From the cell containing the given text, extract its center point as (x, y) coordinate. 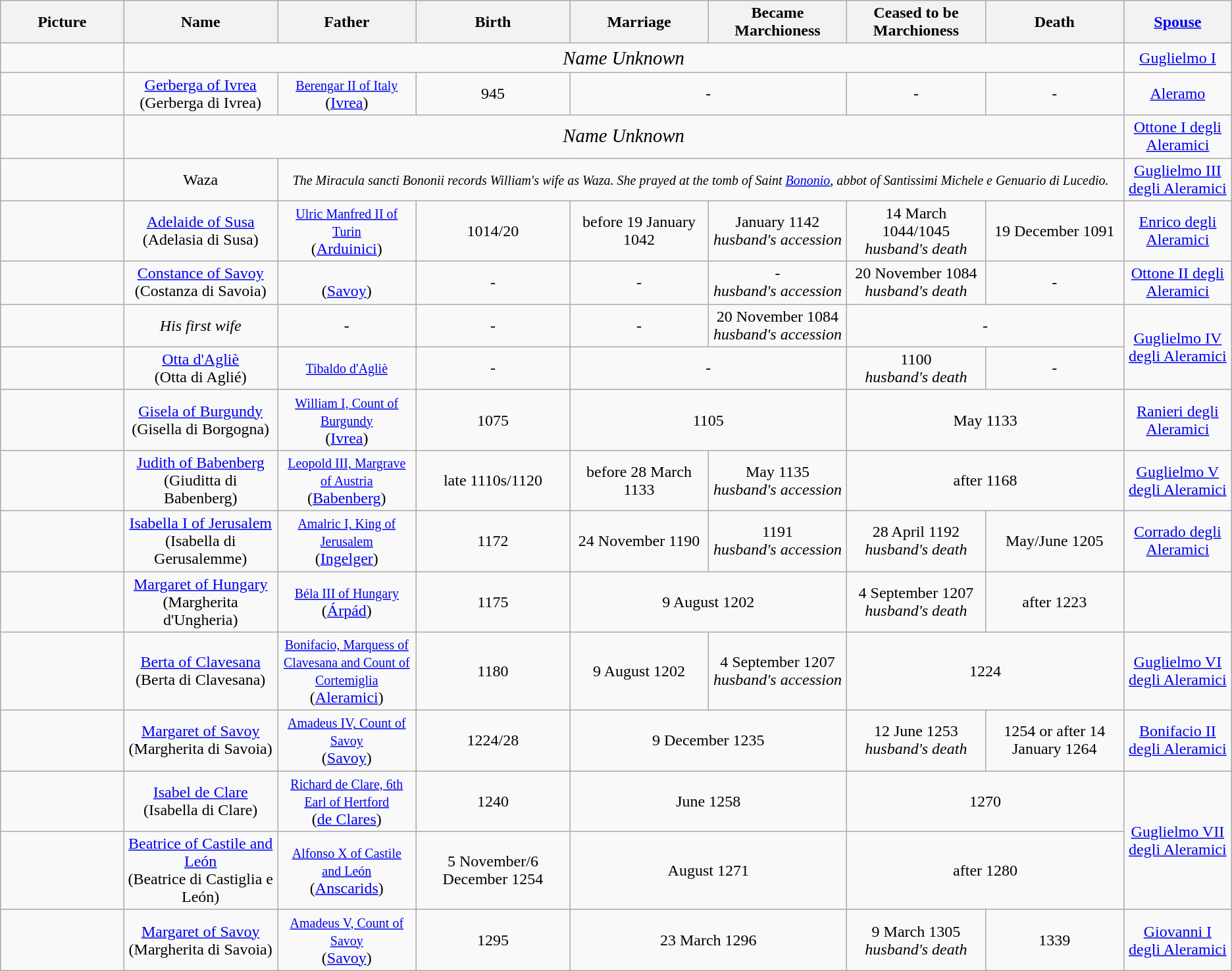
12 June 1253husband's death (916, 741)
William I, Count of Burgundy(Ivrea) (347, 420)
945 (493, 93)
Ceased to be Marchioness (916, 22)
Ulric Manfred II of Turin(Arduinici) (347, 231)
20 November 1084husband's accession (777, 325)
1075 (493, 420)
1180 (493, 671)
23 March 1296 (708, 940)
1339 (1054, 940)
Gisela of Burgundy(Gisella di Borgogna) (201, 420)
Giovanni I degli Aleramici (1178, 940)
Picture (62, 22)
Became Marchioness (777, 22)
Ottone I degli Aleramici (1178, 137)
Amalric I, King of Jerusalem(Ingelger) (347, 541)
Guglielmo I (1178, 58)
1224/28 (493, 741)
Marriage (639, 22)
4 September 1207husband's death (916, 601)
5 November/6 December 1254 (493, 871)
Guglielmo VII degli Aleramici (1178, 841)
Death (1054, 22)
1014/20 (493, 231)
1270 (986, 801)
before 19 January 1042 (639, 231)
19 December 1091 (1054, 231)
Margaret of Hungary(Margherita d'Ungheria) (201, 601)
Father (347, 22)
Beatrice of Castile and León(Beatrice di Castiglia e León) (201, 871)
4 September 1207husband's accession (777, 671)
August 1271 (708, 871)
1224 (986, 671)
20 November 1084husband's death (916, 283)
Otta d'Agliè(Otta di Aglié) (201, 368)
Isabel de Clare(Isabella di Clare) (201, 801)
May/June 1205 (1054, 541)
Richard de Clare, 6th Earl of Hertford(de Clares) (347, 801)
1295 (493, 940)
Judith of Babenberg(Giuditta di Babenberg) (201, 480)
Aleramo (1178, 93)
9 December 1235 (708, 741)
Corrado degli Aleramici (1178, 541)
1240 (493, 801)
Guglielmo III degli Aleramici (1178, 179)
24 November 1190 (639, 541)
Amadeus V, Count of Savoy(Savoy) (347, 940)
Tibaldo d'Agliè (347, 368)
Adelaide of Susa(Adelasia di Susa) (201, 231)
Birth (493, 22)
1175 (493, 601)
May 1135husband's accession (777, 480)
after 1223 (1054, 601)
Name (201, 22)
Guglielmo V degli Aleramici (1178, 480)
Berengar II of Italy(Ivrea) (347, 93)
Spouse (1178, 22)
May 1133 (986, 420)
9 March 1305husband's death (916, 940)
Ranieri degli Aleramici (1178, 420)
Guglielmo IV degli Aleramici (1178, 347)
Gerberga of Ivrea(Gerberga di Ivrea) (201, 93)
Béla III of Hungary(Árpád) (347, 601)
1172 (493, 541)
1254 or after 14 January 1264 (1054, 741)
Enrico degli Aleramici (1178, 231)
Isabella I of Jerusalem(Isabella di Gerusalemme) (201, 541)
14 March 1044/1045husband's death (916, 231)
28 April 1192husband's death (916, 541)
Leopold III, Margrave of Austria(Babenberg) (347, 480)
Berta of Clavesana(Berta di Clavesana) (201, 671)
(Savoy) (347, 283)
Guglielmo VI degli Aleramici (1178, 671)
1100husband's death (916, 368)
Alfonso X of Castile and León(Anscarids) (347, 871)
before 28 March 1133 (639, 480)
after 1280 (986, 871)
after 1168 (986, 480)
His first wife (201, 325)
-husband's accession (777, 283)
Ottone II degli Aleramici (1178, 283)
Constance of Savoy(Costanza di Savoia) (201, 283)
June 1258 (708, 801)
1191husband's accession (777, 541)
late 1110s/1120 (493, 480)
Bonifacio II degli Aleramici (1178, 741)
1105 (708, 420)
Waza (201, 179)
Bonifacio, Marquess of Clavesana and Count of Cortemiglia(Aleramici) (347, 671)
January 1142husband's accession (777, 231)
Amadeus IV, Count of Savoy(Savoy) (347, 741)
